Return [x, y] of the center of cell containing provided text 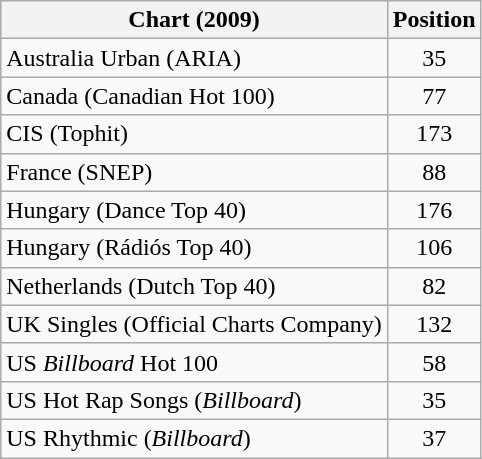
Netherlands (Dutch Top 40) [194, 286]
Canada (Canadian Hot 100) [194, 96]
Hungary (Dance Top 40) [194, 210]
Hungary (Rádiós Top 40) [194, 248]
176 [434, 210]
US Hot Rap Songs (Billboard) [194, 400]
France (SNEP) [194, 172]
US Billboard Hot 100 [194, 362]
88 [434, 172]
77 [434, 96]
82 [434, 286]
173 [434, 134]
132 [434, 324]
Australia Urban (ARIA) [194, 58]
US Rhythmic (Billboard) [194, 438]
37 [434, 438]
58 [434, 362]
Chart (2009) [194, 20]
106 [434, 248]
UK Singles (Official Charts Company) [194, 324]
CIS (Tophit) [194, 134]
Position [434, 20]
